Identify which cell holds the provided text, then report its [X, Y] central coordinate. 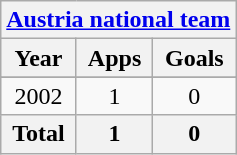
Year [39, 58]
Goals [194, 58]
Total [39, 134]
Austria national team [118, 20]
Apps [114, 58]
2002 [39, 96]
